Scan for the cell matching the given text and deliver its [X, Y] coordinate at center. 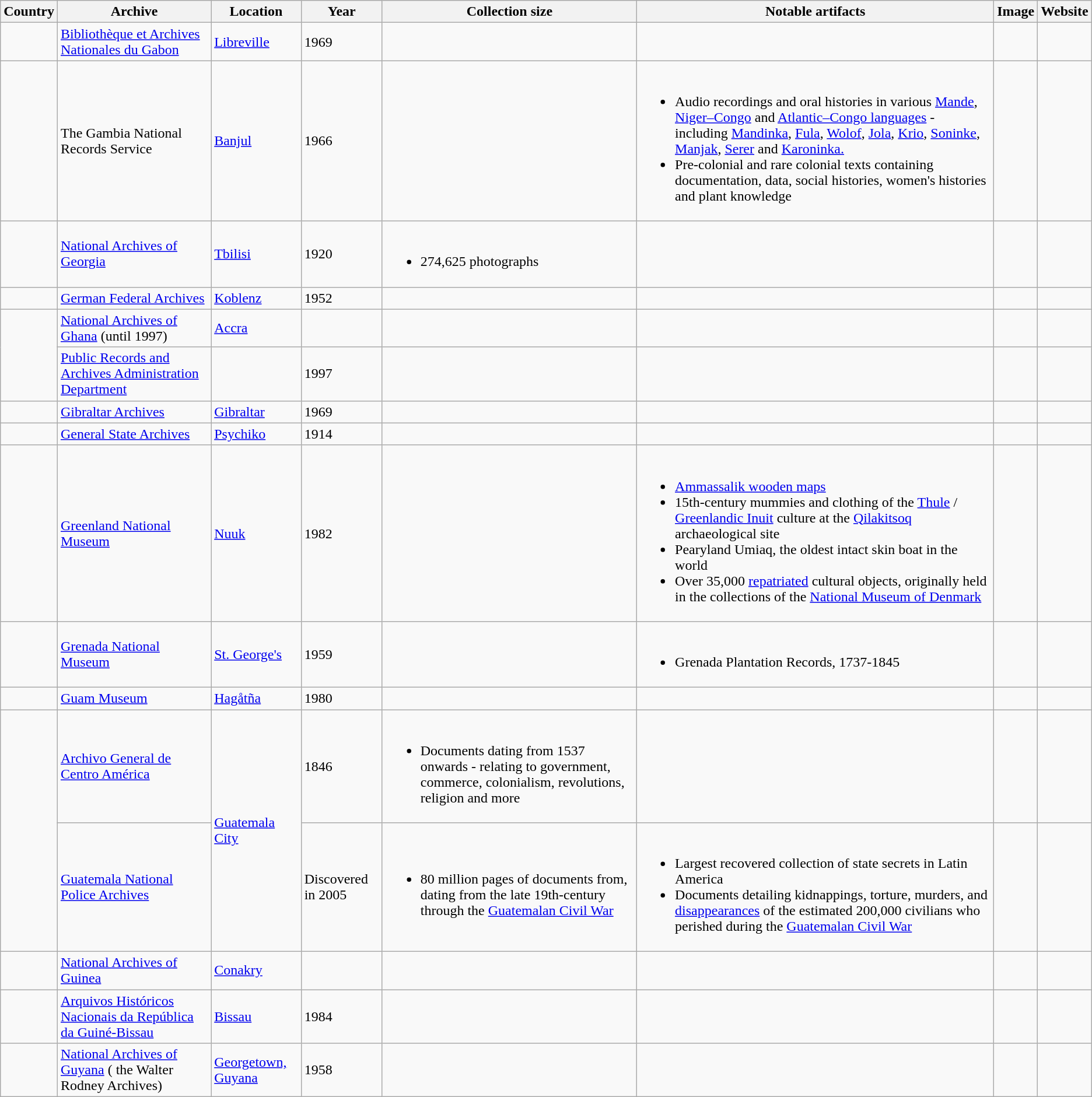
Georgetown, Guyana [256, 1070]
Location [256, 12]
St. George's [256, 654]
Conakry [256, 970]
1997 [342, 374]
National Archives of Ghana (until 1997) [134, 328]
Arquivos Históricos Nacionais da República da Guiné-Bissau [134, 1017]
1980 [342, 698]
Nuuk [256, 533]
Guatemala City [256, 830]
Grenada National Museum [134, 654]
Hagåtña [256, 698]
Accra [256, 328]
Image [1016, 12]
Documents dating from 1537 onwards - relating to government, commerce, colonialism, revolutions, religion and more [509, 766]
1984 [342, 1017]
Gibraltar [256, 412]
Website [1065, 12]
274,625 photographs [509, 254]
German Federal Archives [134, 298]
Libreville [256, 42]
The Gambia National Records Service [134, 141]
1914 [342, 434]
National Archives of Guyana ( the Walter Rodney Archives) [134, 1070]
Guam Museum [134, 698]
1966 [342, 141]
1959 [342, 654]
Notable artifacts [815, 12]
1958 [342, 1070]
Tbilisi [256, 254]
Bibliothèque et Archives Nationales du Gabon [134, 42]
National Archives of Georgia [134, 254]
Psychiko [256, 434]
1982 [342, 533]
Greenland National Museum [134, 533]
1846 [342, 766]
1920 [342, 254]
Year [342, 12]
National Archives of Guinea [134, 970]
Grenada Plantation Records, 1737-1845 [815, 654]
Country [29, 12]
1952 [342, 298]
Public Records and Archives Administration Department [134, 374]
Gibraltar Archives [134, 412]
Bissau [256, 1017]
Banjul [256, 141]
Collection size [509, 12]
Koblenz [256, 298]
Guatemala National Police Archives [134, 888]
Archivo General de Centro América [134, 766]
Discovered in 2005 [342, 888]
80 million pages of documents from, dating from the late 19th-century through the Guatemalan Civil War [509, 888]
General State Archives [134, 434]
Archive [134, 12]
